Pinpoint the cell where the given text exists, returning its (X, Y) midpoint coordinate. 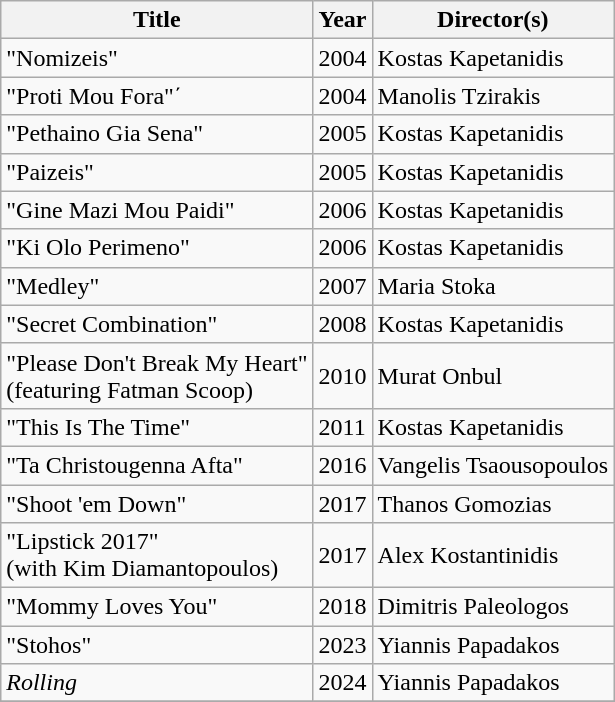
Manolis Tzirakis (493, 96)
"Gine Mazi Mou Paidi" (157, 210)
"Lipstick 2017" (with Kim Diamantopoulos) (157, 556)
"Pethaino Gia Sena" (157, 134)
"Ta Christougenna Afta" (157, 465)
2007 (342, 286)
"Secret Combination" (157, 324)
"Proti Mou Fora"΄ (157, 96)
"Paizeis" (157, 172)
Thanos Gomozias (493, 503)
"Medley" (157, 286)
"Please Don't Break My Heart" (featuring Fatman Scoop) (157, 376)
Title (157, 20)
2008 (342, 324)
Vangelis Tsaousopoulos (493, 465)
2011 (342, 427)
2010 (342, 376)
Rolling (157, 683)
2016 (342, 465)
"Nomizeis" (157, 58)
"Stohos" (157, 645)
2024 (342, 683)
"This Is The Time" (157, 427)
Maria Stoka (493, 286)
2023 (342, 645)
"Shoot 'em Down" (157, 503)
Dimitris Paleologos (493, 607)
Year (342, 20)
Director(s) (493, 20)
Alex Kostantinidis (493, 556)
"Mommy Loves You" (157, 607)
"Ki Olo Perimeno" (157, 248)
2018 (342, 607)
Murat Onbul (493, 376)
